From the cell containing the given text, extract its center point as (X, Y) coordinate. 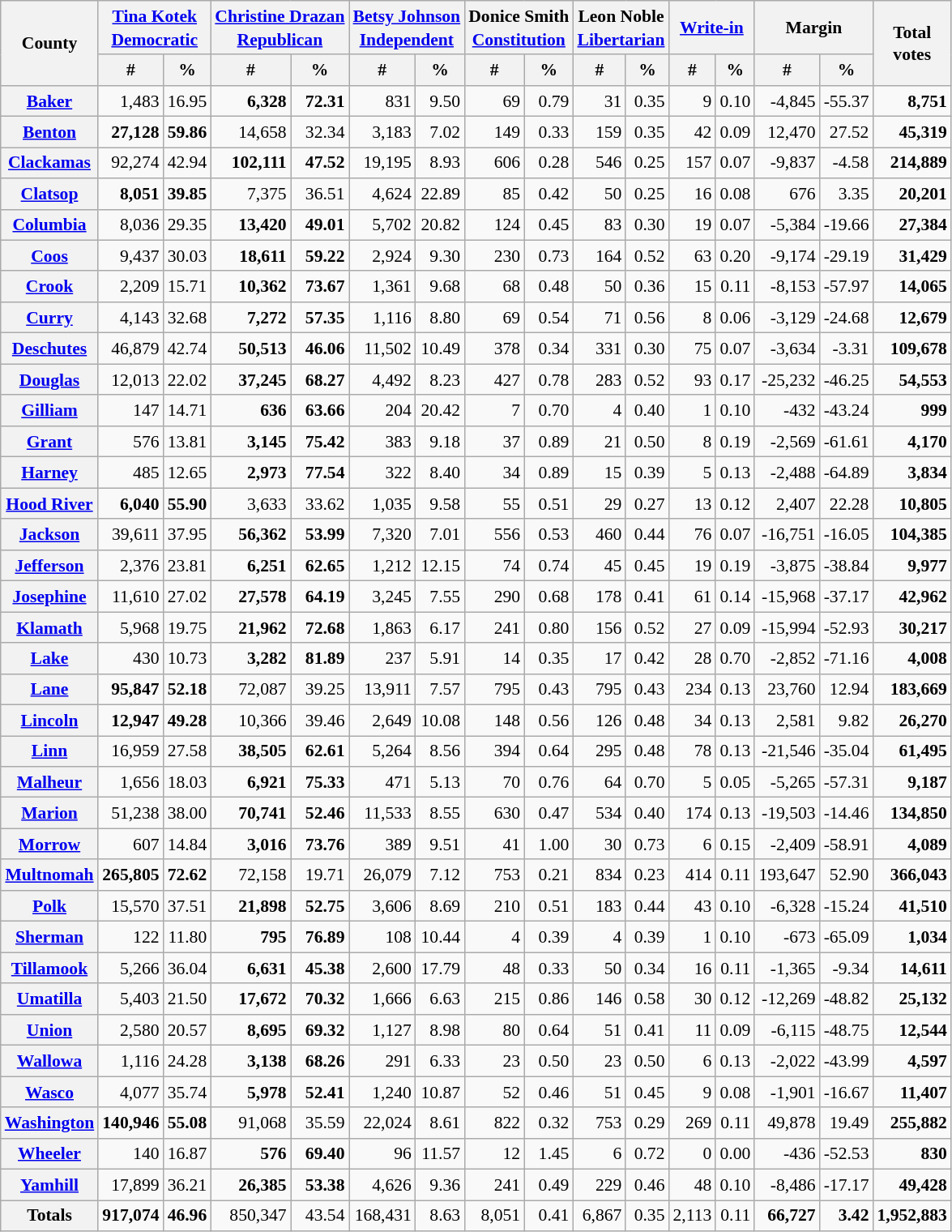
6.33 (440, 1061)
57.35 (320, 318)
8,036 (130, 225)
37.95 (188, 534)
95,847 (130, 689)
-24.68 (847, 318)
3,282 (250, 658)
1,666 (382, 999)
19.49 (847, 1123)
-9,837 (787, 163)
12 (494, 1154)
Deschutes (50, 349)
11,502 (382, 349)
134,850 (911, 813)
630 (494, 813)
6.63 (440, 999)
9.18 (440, 442)
81.89 (320, 658)
4,077 (130, 1092)
-3,129 (787, 318)
29.35 (188, 225)
-38.84 (847, 566)
0.23 (647, 875)
-16.67 (847, 1092)
-6,115 (787, 1030)
0.78 (549, 379)
-15.24 (847, 906)
30,217 (911, 627)
Grant (50, 442)
69.40 (320, 1154)
11.57 (440, 1154)
27 (692, 627)
156 (600, 627)
12.15 (440, 566)
-43.99 (847, 1061)
13,911 (382, 689)
11 (692, 1030)
22.02 (188, 379)
0.76 (549, 782)
5,978 (250, 1092)
102,111 (250, 163)
96 (382, 1154)
Hood River (50, 503)
69.32 (320, 1030)
607 (130, 844)
-2,852 (787, 658)
27.02 (188, 597)
Totals (50, 1216)
4,008 (911, 658)
6,921 (250, 782)
42.94 (188, 163)
9.51 (440, 844)
Washington (50, 1123)
269 (692, 1123)
55 (494, 503)
Sherman (50, 937)
52.18 (188, 689)
Baker (50, 101)
26,079 (382, 875)
3,834 (911, 473)
7,375 (250, 194)
Betsy JohnsonIndependent (407, 28)
234 (692, 689)
108 (382, 937)
4,089 (911, 844)
-1,365 (787, 968)
0.47 (549, 813)
27.52 (847, 132)
7.02 (440, 132)
29 (600, 503)
850,347 (250, 1216)
-61.61 (847, 442)
1.00 (549, 844)
-65.09 (847, 937)
-37.17 (847, 597)
39.46 (320, 721)
Marion (50, 813)
8,751 (911, 101)
38,505 (250, 751)
12.94 (847, 689)
20.42 (440, 411)
3,016 (250, 844)
3.35 (847, 194)
676 (787, 194)
12,470 (787, 132)
20.57 (188, 1030)
9.50 (440, 101)
51,238 (130, 813)
-48.75 (847, 1030)
4,624 (382, 194)
72.31 (320, 101)
124 (494, 225)
1,035 (382, 503)
7,272 (250, 318)
Multnomah (50, 875)
4,143 (130, 318)
10.08 (440, 721)
49,428 (911, 1185)
291 (382, 1061)
-71.16 (847, 658)
-57.31 (847, 782)
2,600 (382, 968)
21,898 (250, 906)
394 (494, 751)
32.34 (320, 132)
12,679 (911, 318)
53.38 (320, 1185)
35.74 (188, 1092)
41 (494, 844)
5.13 (440, 782)
20,201 (911, 194)
7 (494, 411)
Morrow (50, 844)
0.32 (549, 1123)
45,319 (911, 132)
Klamath (50, 627)
146 (600, 999)
-14.46 (847, 813)
831 (382, 101)
43 (692, 906)
5,968 (130, 627)
73.67 (320, 287)
19.71 (320, 875)
Jefferson (50, 566)
63 (692, 256)
Wheeler (50, 1154)
10.44 (440, 937)
72,158 (250, 875)
0.79 (549, 101)
5,403 (130, 999)
36.04 (188, 968)
Malheur (50, 782)
35.59 (320, 1123)
Leon NobleLibertarian (621, 28)
-16.05 (847, 534)
-48.82 (847, 999)
0.21 (549, 875)
2,113 (692, 1216)
-436 (787, 1154)
2,376 (130, 566)
210 (494, 906)
52.46 (320, 813)
54,553 (911, 379)
-19,503 (787, 813)
11,610 (130, 597)
39.85 (188, 194)
6,328 (250, 101)
0.17 (735, 379)
66,727 (787, 1216)
-3,875 (787, 566)
6.17 (440, 627)
Donice SmithConstitution (519, 28)
485 (130, 473)
43.54 (320, 1216)
3,183 (382, 132)
1,863 (382, 627)
Douglas (50, 379)
471 (382, 782)
23,760 (787, 689)
414 (692, 875)
9,437 (130, 256)
0.49 (549, 1185)
36.51 (320, 194)
-2,488 (787, 473)
-432 (787, 411)
193,647 (787, 875)
12,947 (130, 721)
14 (494, 658)
12,013 (130, 379)
62.65 (320, 566)
13.81 (188, 442)
546 (600, 163)
49.01 (320, 225)
23.81 (188, 566)
38.00 (188, 813)
636 (250, 411)
59.22 (320, 256)
147 (130, 411)
17.79 (440, 968)
0.72 (647, 1154)
Yamhill (50, 1185)
0.15 (735, 844)
3,606 (382, 906)
11,533 (382, 813)
822 (494, 1123)
68.27 (320, 379)
-8,486 (787, 1185)
19,195 (382, 163)
322 (382, 473)
55.08 (188, 1123)
7.55 (440, 597)
91,068 (250, 1123)
Clatsop (50, 194)
70 (494, 782)
0 (692, 1154)
-57.97 (847, 287)
46,879 (130, 349)
1,240 (382, 1092)
3,145 (250, 442)
27,384 (911, 225)
0.54 (549, 318)
230 (494, 256)
-21,546 (787, 751)
Lake (50, 658)
1,127 (382, 1030)
7.57 (440, 689)
0.00 (735, 1154)
17,899 (130, 1185)
30.03 (188, 256)
5,702 (382, 225)
1,212 (382, 566)
Gilliam (50, 411)
0.58 (647, 999)
76.89 (320, 937)
42 (692, 132)
389 (382, 844)
72.68 (320, 627)
52 (494, 1092)
255,882 (911, 1123)
14.84 (188, 844)
104,385 (911, 534)
Coos (50, 256)
534 (600, 813)
74 (494, 566)
7.01 (440, 534)
-29.19 (847, 256)
27.58 (188, 751)
21.50 (188, 999)
71 (600, 318)
556 (494, 534)
Lane (50, 689)
183,669 (911, 689)
10,366 (250, 721)
62.61 (320, 751)
17,672 (250, 999)
159 (600, 132)
140,946 (130, 1123)
46.06 (320, 349)
33.62 (320, 503)
Linn (50, 751)
9.68 (440, 287)
85 (494, 194)
-58.91 (847, 844)
174 (692, 813)
Harney (50, 473)
8.93 (440, 163)
8.23 (440, 379)
80 (494, 1030)
-64.89 (847, 473)
1,656 (130, 782)
76 (692, 534)
830 (911, 1154)
-15,994 (787, 627)
183 (600, 906)
214,889 (911, 163)
22,024 (382, 1123)
-52.93 (847, 627)
Union (50, 1030)
-16,751 (787, 534)
70.32 (320, 999)
77.54 (320, 473)
Margin (813, 28)
14,611 (911, 968)
-9,174 (787, 256)
-3.31 (847, 349)
-17.17 (847, 1185)
52.75 (320, 906)
49,878 (787, 1123)
-5,265 (787, 782)
-5,384 (787, 225)
18,611 (250, 256)
42,962 (911, 597)
0.74 (549, 566)
3,138 (250, 1061)
10.87 (440, 1092)
4,597 (911, 1061)
Jackson (50, 534)
0.68 (549, 597)
1,483 (130, 101)
8,695 (250, 1030)
1,034 (911, 937)
122 (130, 937)
46.96 (188, 1216)
28 (692, 658)
-2,022 (787, 1061)
0.36 (647, 287)
140 (130, 1154)
68.26 (320, 1061)
37.51 (188, 906)
-52.53 (847, 1154)
-2,569 (787, 442)
460 (600, 534)
5,266 (130, 968)
1,361 (382, 287)
-12,269 (787, 999)
64.19 (320, 597)
Curry (50, 318)
1,952,883 (911, 1216)
8.69 (440, 906)
2,407 (787, 503)
64 (600, 782)
61,495 (911, 751)
78 (692, 751)
31,429 (911, 256)
25,132 (911, 999)
Polk (50, 906)
26,270 (911, 721)
331 (600, 349)
7,320 (382, 534)
37,245 (250, 379)
63.66 (320, 411)
-55.37 (847, 101)
10,362 (250, 287)
27,128 (130, 132)
2,581 (787, 721)
-25,232 (787, 379)
-3,634 (787, 349)
-2,409 (787, 844)
16,959 (130, 751)
92,274 (130, 163)
14.71 (188, 411)
49.28 (188, 721)
6,867 (600, 1216)
0.06 (735, 318)
6,251 (250, 566)
109,678 (911, 349)
-46.25 (847, 379)
606 (494, 163)
3.42 (847, 1216)
Columbia (50, 225)
283 (600, 379)
Christine DrazanRepublican (280, 28)
72.62 (188, 875)
Tillamook (50, 968)
5.91 (440, 658)
237 (382, 658)
157 (692, 163)
20.82 (440, 225)
56,362 (250, 534)
13,420 (250, 225)
149 (494, 132)
7.12 (440, 875)
17 (600, 658)
39.25 (320, 689)
18.03 (188, 782)
55.90 (188, 503)
41,510 (911, 906)
14,658 (250, 132)
378 (494, 349)
8.80 (440, 318)
5,264 (382, 751)
70,741 (250, 813)
1.45 (549, 1154)
366,043 (911, 875)
0.29 (647, 1123)
9,187 (911, 782)
215 (494, 999)
21 (600, 442)
126 (600, 721)
0.05 (735, 782)
26,385 (250, 1185)
427 (494, 379)
36.21 (188, 1185)
-6,328 (787, 906)
39,611 (130, 534)
53.99 (320, 534)
68 (494, 287)
-8,153 (787, 287)
9.36 (440, 1185)
0.28 (549, 163)
52.41 (320, 1092)
Wasco (50, 1092)
-35.04 (847, 751)
Clackamas (50, 163)
0.20 (735, 256)
8.55 (440, 813)
13 (692, 503)
834 (600, 875)
3,633 (250, 503)
15,570 (130, 906)
61 (692, 597)
Benton (50, 132)
9.58 (440, 503)
37 (494, 442)
265,805 (130, 875)
27,578 (250, 597)
32.68 (188, 318)
917,074 (130, 1216)
Josephine (50, 597)
59.86 (188, 132)
0.53 (549, 534)
72,087 (250, 689)
8.40 (440, 473)
-15,968 (787, 597)
-4,845 (787, 101)
6,631 (250, 968)
-9.34 (847, 968)
204 (382, 411)
0.27 (647, 503)
Wallowa (50, 1061)
0.80 (549, 627)
9.82 (847, 721)
295 (600, 751)
430 (130, 658)
93 (692, 379)
3,245 (382, 597)
50,513 (250, 349)
8.98 (440, 1030)
16.95 (188, 101)
290 (494, 597)
45 (600, 566)
75 (692, 349)
73.76 (320, 844)
21,962 (250, 627)
42.74 (188, 349)
-673 (787, 937)
75.42 (320, 442)
52.90 (847, 875)
Totalvotes (911, 43)
31 (600, 101)
8.61 (440, 1123)
47.52 (320, 163)
383 (382, 442)
2,649 (382, 721)
-43.24 (847, 411)
2,209 (130, 287)
22.89 (440, 194)
11,407 (911, 1092)
Tina KotekDemocratic (154, 28)
12.65 (188, 473)
Crook (50, 287)
Write-in (711, 28)
24.28 (188, 1061)
Lincoln (50, 721)
10,805 (911, 503)
14,065 (911, 287)
15.71 (188, 287)
10.73 (188, 658)
164 (600, 256)
168,431 (382, 1216)
83 (600, 225)
19.75 (188, 627)
4,492 (382, 379)
-1,901 (787, 1092)
9,977 (911, 566)
8.63 (440, 1216)
4,626 (382, 1185)
45.38 (320, 968)
9.30 (440, 256)
2,580 (130, 1030)
-4.58 (847, 163)
22.28 (847, 503)
10.49 (440, 349)
2,924 (382, 256)
178 (600, 597)
4,170 (911, 442)
0.86 (549, 999)
16.87 (188, 1154)
2,973 (250, 473)
999 (911, 411)
148 (494, 721)
11.80 (188, 937)
8.56 (440, 751)
229 (600, 1185)
0.14 (735, 597)
County (50, 43)
75.33 (320, 782)
6,040 (130, 503)
-19.66 (847, 225)
Umatilla (50, 999)
12,544 (911, 1030)
